Return the (x, y) coordinate for the center point of the cell that contains the specified text.  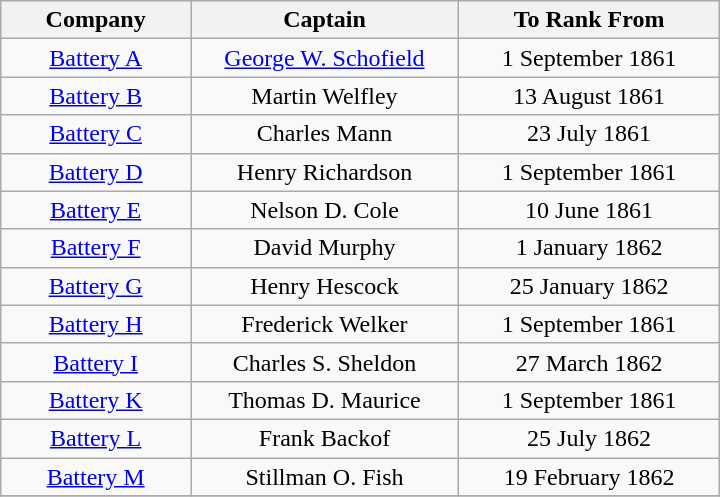
25 July 1862 (588, 438)
Company (96, 20)
Battery G (96, 286)
Henry Richardson (325, 172)
Battery B (96, 96)
Battery H (96, 324)
19 February 1862 (588, 477)
Stillman O. Fish (325, 477)
23 July 1861 (588, 134)
27 March 1862 (588, 362)
13 August 1861 (588, 96)
Battery A (96, 58)
Battery C (96, 134)
Battery L (96, 438)
Battery F (96, 248)
Thomas D. Maurice (325, 400)
Battery E (96, 210)
George W. Schofield (325, 58)
Charles Mann (325, 134)
Battery K (96, 400)
To Rank From (588, 20)
Frank Backof (325, 438)
Battery D (96, 172)
Battery I (96, 362)
Battery M (96, 477)
Henry Hescock (325, 286)
Martin Welfley (325, 96)
25 January 1862 (588, 286)
1 January 1862 (588, 248)
Captain (325, 20)
Nelson D. Cole (325, 210)
Frederick Welker (325, 324)
10 June 1861 (588, 210)
David Murphy (325, 248)
Charles S. Sheldon (325, 362)
